For the text-containing cell, return its midpoint in (X, Y) coordinate format. 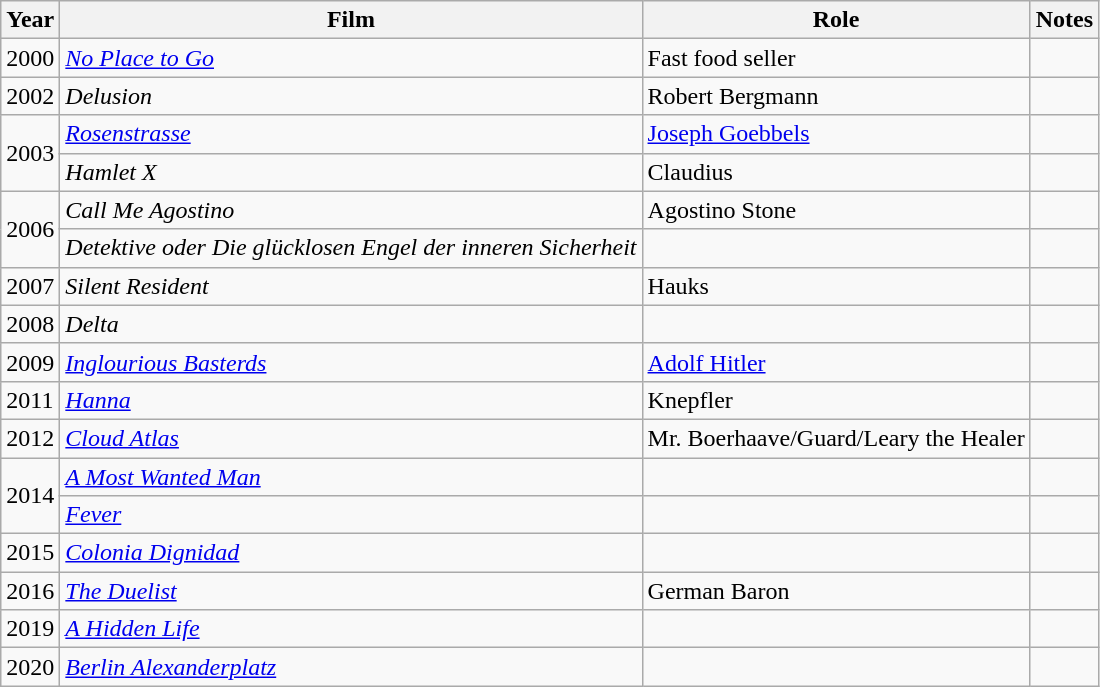
2012 (30, 438)
Hanna (351, 400)
Colonia Dignidad (351, 553)
Notes (1064, 20)
Joseph Goebbels (836, 134)
Berlin Alexanderplatz (351, 667)
Detektive oder Die glücklosen Engel der inneren Sicherheit (351, 248)
Claudius (836, 172)
Fever (351, 515)
German Baron (836, 591)
2006 (30, 229)
The Duelist (351, 591)
2011 (30, 400)
2019 (30, 629)
2000 (30, 58)
Hauks (836, 286)
Cloud Atlas (351, 438)
2015 (30, 553)
No Place to Go (351, 58)
Rosenstrasse (351, 134)
Robert Bergmann (836, 96)
Delta (351, 324)
2016 (30, 591)
Film (351, 20)
2002 (30, 96)
Inglourious Basterds (351, 362)
Fast food seller (836, 58)
2008 (30, 324)
Year (30, 20)
A Hidden Life (351, 629)
Role (836, 20)
2009 (30, 362)
Knepfler (836, 400)
Call Me Agostino (351, 210)
2003 (30, 153)
2014 (30, 496)
Hamlet X (351, 172)
Silent Resident (351, 286)
Adolf Hitler (836, 362)
Mr. Boerhaave/Guard/Leary the Healer (836, 438)
2007 (30, 286)
A Most Wanted Man (351, 477)
2020 (30, 667)
Agostino Stone (836, 210)
Delusion (351, 96)
